Output the [X, Y] coordinate of the center of the cell containing the given text.  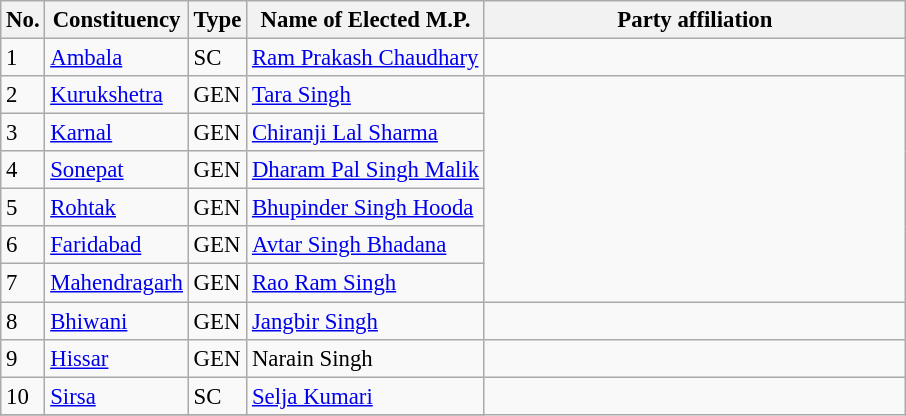
Narain Singh [366, 358]
Mahendragarh [116, 283]
Chiranji Lal Sharma [366, 133]
Type [217, 20]
No. [23, 20]
Sirsa [116, 396]
Bhupinder Singh Hooda [366, 208]
Karnal [116, 133]
7 [23, 283]
Rao Ram Singh [366, 283]
Party affiliation [694, 20]
Ambala [116, 58]
Sonepat [116, 170]
Name of Elected M.P. [366, 20]
1 [23, 58]
6 [23, 245]
2 [23, 95]
5 [23, 208]
Hissar [116, 358]
9 [23, 358]
8 [23, 321]
Faridabad [116, 245]
Tara Singh [366, 95]
Avtar Singh Bhadana [366, 245]
Dharam Pal Singh Malik [366, 170]
Rohtak [116, 208]
Bhiwani [116, 321]
Jangbir Singh [366, 321]
Selja Kumari [366, 396]
10 [23, 396]
4 [23, 170]
3 [23, 133]
Constituency [116, 20]
Ram Prakash Chaudhary [366, 58]
Kurukshetra [116, 95]
